Pinpoint the cell where the given text exists, returning its (X, Y) midpoint coordinate. 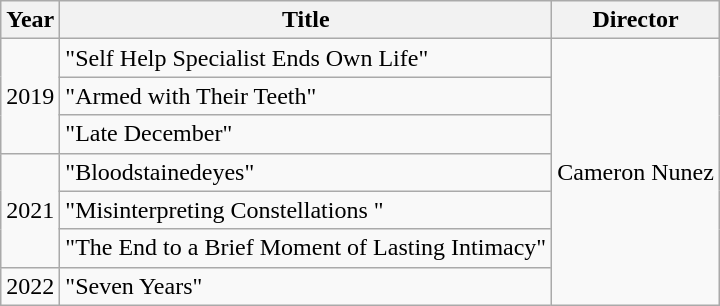
2022 (30, 286)
Title (306, 20)
Director (636, 20)
2021 (30, 210)
"Armed with Their Teeth" (306, 96)
"The End to a Brief Moment of Lasting Intimacy" (306, 248)
Year (30, 20)
"Bloodstainedeyes" (306, 172)
"Seven Years" (306, 286)
2019 (30, 96)
"Late December" (306, 134)
"Self Help Specialist Ends Own Life" (306, 58)
"Misinterpreting Constellations " (306, 210)
Cameron Nunez (636, 172)
